Output the [x, y] coordinate of the center of the cell containing the given text.  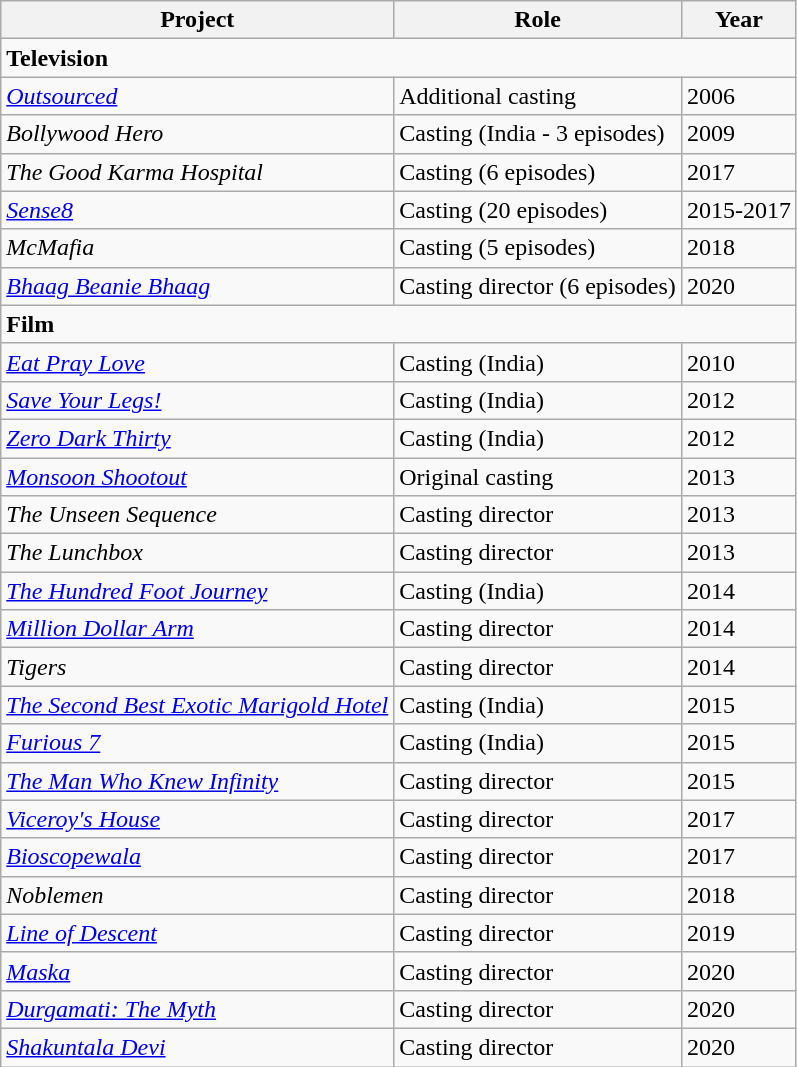
The Unseen Sequence [198, 515]
2019 [738, 933]
Sense8 [198, 210]
Casting (6 episodes) [538, 172]
2009 [738, 134]
The Good Karma Hospital [198, 172]
McMafia [198, 248]
2015-2017 [738, 210]
Maska [198, 971]
Million Dollar Arm [198, 629]
2006 [738, 96]
Save Your Legs! [198, 400]
Eat Pray Love [198, 362]
Bioscopewala [198, 857]
Durgamati: The Myth [198, 1009]
Tigers [198, 667]
The Second Best Exotic Marigold Hotel [198, 705]
Zero Dark Thirty [198, 438]
Casting (India - 3 episodes) [538, 134]
Original casting [538, 477]
Year [738, 20]
Role [538, 20]
The Man Who Knew Infinity [198, 781]
Film [399, 324]
Casting (20 episodes) [538, 210]
Project [198, 20]
Bollywood Hero [198, 134]
Outsourced [198, 96]
Bhaag Beanie Bhaag [198, 286]
Noblemen [198, 895]
Monsoon Shootout [198, 477]
2010 [738, 362]
Shakuntala Devi [198, 1047]
Line of Descent [198, 933]
The Lunchbox [198, 553]
Viceroy's House [198, 819]
Casting director (6 episodes) [538, 286]
Casting (5 episodes) [538, 248]
Television [399, 58]
Additional casting [538, 96]
Furious 7 [198, 743]
The Hundred Foot Journey [198, 591]
